Return the (x, y) coordinate for the center point of the cell that contains the specified text.  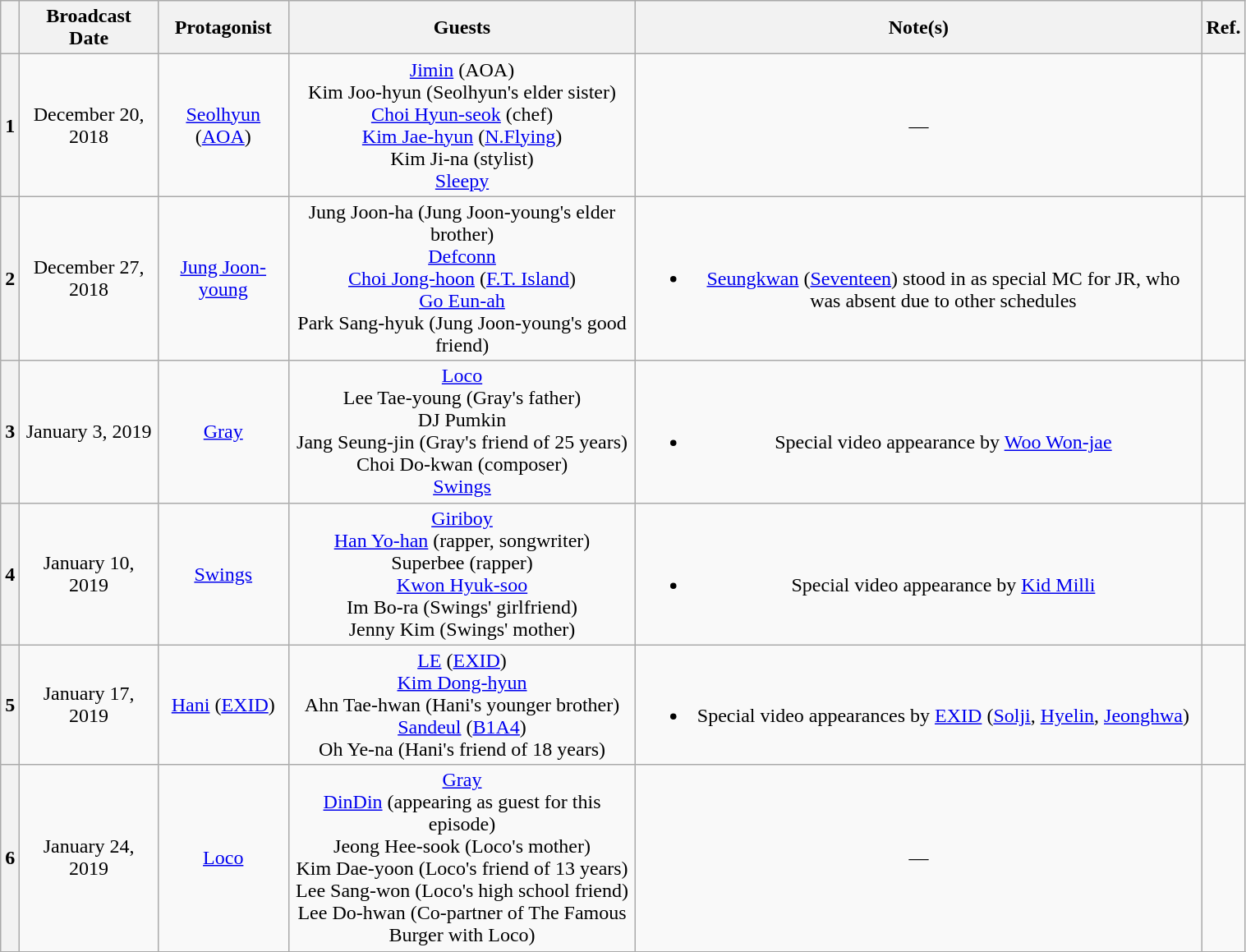
LocoLee Tae-young (Gray's father)DJ PumkinJang Seung-jin (Gray's friend of 25 years)Choi Do-kwan (composer)Swings (462, 432)
LE (EXID)Kim Dong-hyunAhn Tae-hwan (Hani's younger brother)Sandeul (B1A4)Oh Ye-na (Hani's friend of 18 years) (462, 705)
Jimin (AOA)Kim Joo-hyun (Seolhyun's elder sister)Choi Hyun-seok (chef)Kim Jae-hyun (N.Flying)Kim Ji-na (stylist)Sleepy (462, 125)
Loco (223, 858)
Swings (223, 573)
January 17, 2019 (89, 705)
Note(s) (918, 28)
Seungkwan (Seventeen) stood in as special MC for JR, who was absent due to other schedules (918, 278)
Guests (462, 28)
Seolhyun (AOA) (223, 125)
1 (10, 125)
Hani (EXID) (223, 705)
2 (10, 278)
Protagonist (223, 28)
3 (10, 432)
Broadcast Date (89, 28)
January 3, 2019 (89, 432)
Special video appearances by EXID (Solji, Hyelin, Jeonghwa) (918, 705)
December 20, 2018 (89, 125)
December 27, 2018 (89, 278)
6 (10, 858)
5 (10, 705)
Jung Joon-ha (Jung Joon-young's elder brother)DefconnChoi Jong-hoon (F.T. Island)Go Eun-ahPark Sang-hyuk (Jung Joon-young's good friend) (462, 278)
Special video appearance by Woo Won-jae (918, 432)
Gray (223, 432)
Special video appearance by Kid Milli (918, 573)
4 (10, 573)
January 24, 2019 (89, 858)
Jung Joon-young (223, 278)
Ref. (1224, 28)
January 10, 2019 (89, 573)
GiriboyHan Yo-han (rapper, songwriter)Superbee (rapper)Kwon Hyuk-sooIm Bo-ra (Swings' girlfriend)Jenny Kim (Swings' mother) (462, 573)
